Locate the cell with the specified text and output its [x, y] center coordinate. 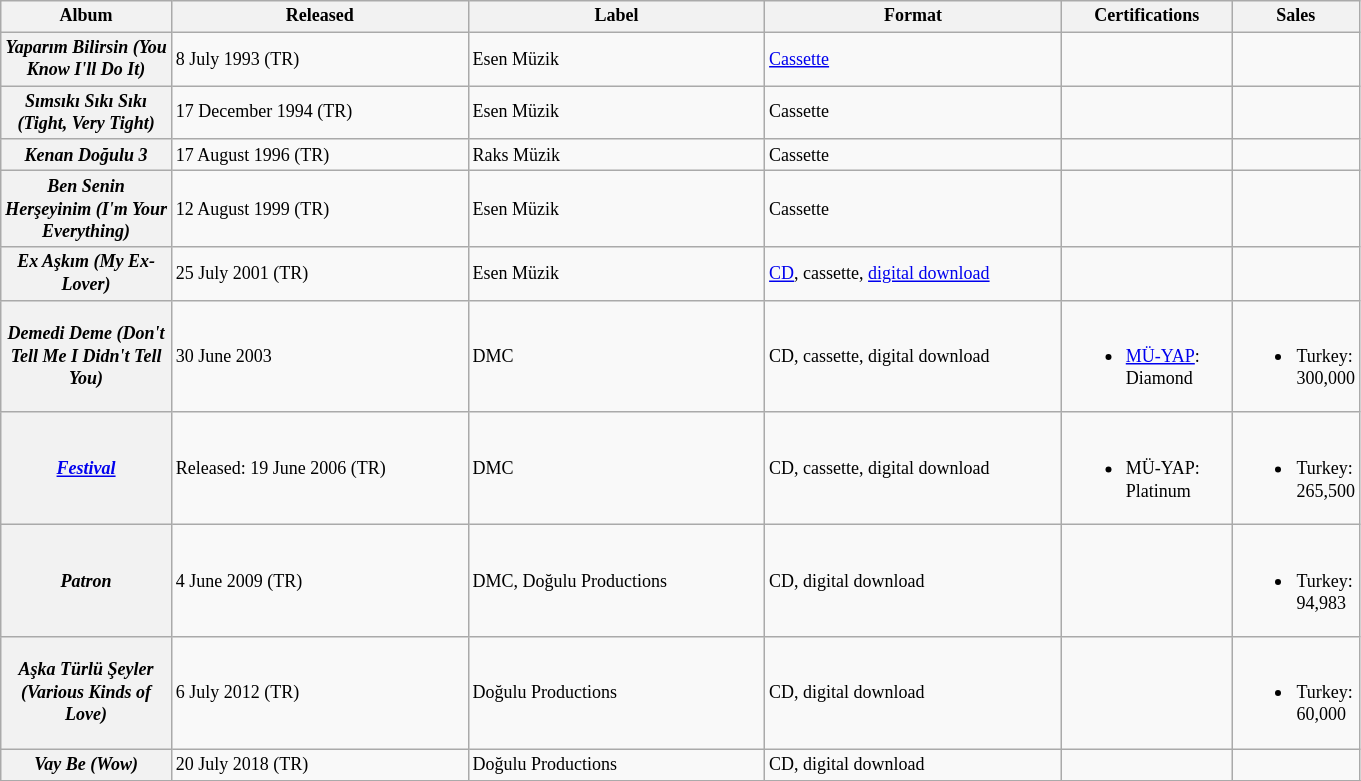
25 July 2001 (TR) [320, 274]
4 June 2009 (TR) [320, 581]
Turkey: 300,000 [1296, 356]
17 August 1996 (TR) [320, 154]
MÜ-YAP: Platinum [1146, 468]
12 August 1999 (TR) [320, 208]
20 July 2018 (TR) [320, 764]
Demedi Deme (Don't Tell Me I Didn't Tell You) [86, 356]
Patron [86, 581]
Certifications [1146, 16]
Turkey: 60,000 [1296, 693]
Sales [1296, 16]
Turkey: 265,500 [1296, 468]
Raks Müzik [616, 154]
6 July 2012 (TR) [320, 693]
Released: 19 June 2006 (TR) [320, 468]
Ben Senin Herşeyinim (I'm Your Everything) [86, 208]
17 December 1994 (TR) [320, 113]
30 June 2003 [320, 356]
Label [616, 16]
Yaparım Bilirsin (You Know I'll Do It) [86, 59]
Aşka Türlü Şeyler (Various Kinds of Love) [86, 693]
Released [320, 16]
Ex Aşkım (My Ex-Lover) [86, 274]
Vay Be (Wow) [86, 764]
DMC, Doğulu Productions [616, 581]
Turkey: 94,983 [1296, 581]
MÜ-YAP: Diamond [1146, 356]
Format [914, 16]
Album [86, 16]
Sımsıkı Sıkı Sıkı (Tight, Very Tight) [86, 113]
8 July 1993 (TR) [320, 59]
Festival [86, 468]
Kenan Doğulu 3 [86, 154]
